Locate the cell with the specified text and output its [X, Y] center coordinate. 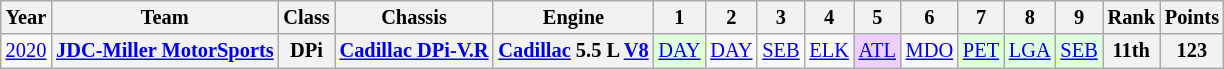
LGA [1030, 51]
2020 [26, 51]
Cadillac DPi-V.R [414, 51]
9 [1080, 17]
ATL [878, 51]
MDO [930, 51]
6 [930, 17]
123 [1192, 51]
Chassis [414, 17]
ELK [828, 51]
8 [1030, 17]
Team [164, 17]
3 [780, 17]
2 [731, 17]
DPi [306, 51]
Year [26, 17]
Engine [573, 17]
11th [1132, 51]
PET [981, 51]
5 [878, 17]
Rank [1132, 17]
7 [981, 17]
Points [1192, 17]
Cadillac 5.5 L V8 [573, 51]
Class [306, 17]
1 [679, 17]
JDC-Miller MotorSports [164, 51]
4 [828, 17]
